Determine the [x, y] coordinate at the center of the cell enclosing the given text.  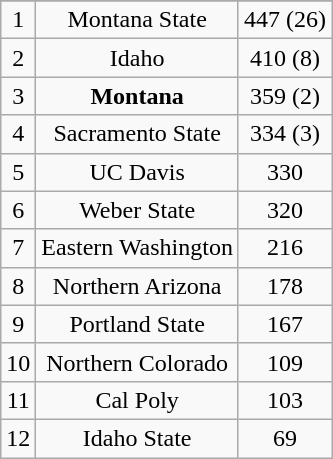
69 [284, 438]
Cal Poly [138, 400]
109 [284, 362]
Idaho State [138, 438]
4 [18, 134]
Weber State [138, 210]
410 (8) [284, 58]
320 [284, 210]
9 [18, 324]
330 [284, 172]
216 [284, 248]
103 [284, 400]
Idaho [138, 58]
359 (2) [284, 96]
Northern Colorado [138, 362]
2 [18, 58]
1 [18, 20]
167 [284, 324]
3 [18, 96]
447 (26) [284, 20]
Montana [138, 96]
5 [18, 172]
UC Davis [138, 172]
Sacramento State [138, 134]
12 [18, 438]
11 [18, 400]
10 [18, 362]
Northern Arizona [138, 286]
7 [18, 248]
Eastern Washington [138, 248]
334 (3) [284, 134]
6 [18, 210]
178 [284, 286]
Montana State [138, 20]
8 [18, 286]
Portland State [138, 324]
